For the text-containing cell, return its midpoint in [x, y] coordinate format. 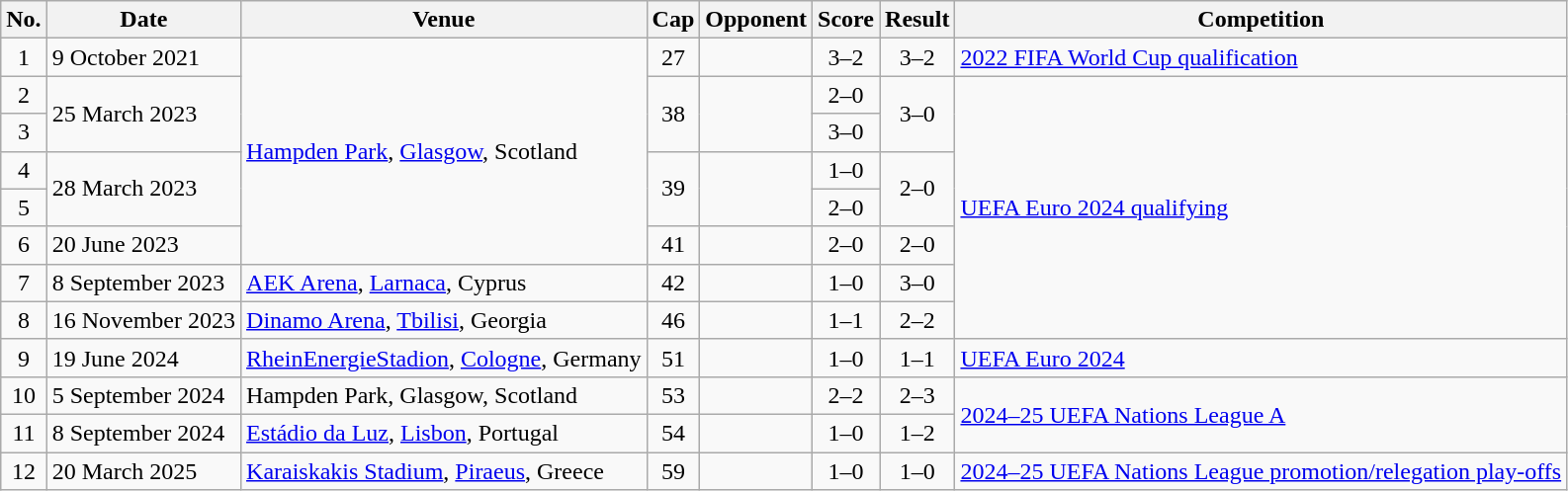
28 March 2023 [143, 189]
27 [673, 57]
Result [917, 20]
54 [673, 433]
5 [24, 207]
RheinEnergieStadion, Cologne, Germany [445, 358]
4 [24, 170]
Opponent [756, 20]
Cap [673, 20]
Score [846, 20]
AEK Arena, Larnaca, Cyprus [445, 283]
12 [24, 471]
2 [24, 95]
8 [24, 320]
1–2 [917, 433]
39 [673, 189]
42 [673, 283]
2022 FIFA World Cup qualification [1262, 57]
10 [24, 395]
Date [143, 20]
25 March 2023 [143, 114]
53 [673, 395]
38 [673, 114]
7 [24, 283]
No. [24, 20]
19 June 2024 [143, 358]
UEFA Euro 2024 qualifying [1262, 207]
8 September 2023 [143, 283]
Estádio da Luz, Lisbon, Portugal [445, 433]
6 [24, 245]
9 October 2021 [143, 57]
51 [673, 358]
16 November 2023 [143, 320]
59 [673, 471]
11 [24, 433]
1 [24, 57]
20 March 2025 [143, 471]
UEFA Euro 2024 [1262, 358]
2024–25 UEFA Nations League promotion/relegation play-offs [1262, 471]
9 [24, 358]
Dinamo Arena, Tbilisi, Georgia [445, 320]
20 June 2023 [143, 245]
8 September 2024 [143, 433]
2–3 [917, 395]
5 September 2024 [143, 395]
2024–25 UEFA Nations League A [1262, 414]
Competition [1262, 20]
41 [673, 245]
Karaiskakis Stadium, Piraeus, Greece [445, 471]
Venue [445, 20]
3 [24, 132]
46 [673, 320]
